Extract the [X, Y] coordinate from the center of the cell holding the provided text.  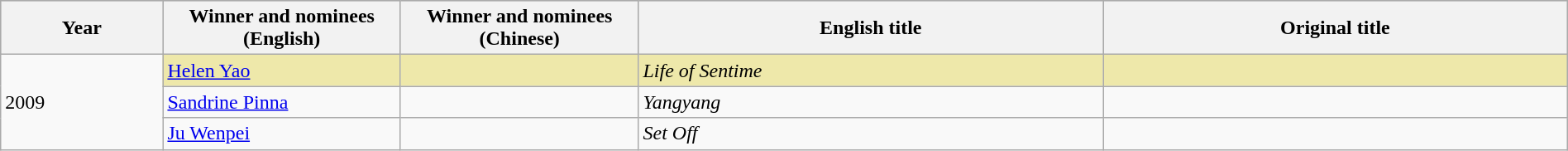
Yangyang [871, 102]
Ju Wenpei [282, 134]
Original title [1336, 28]
Year [82, 28]
English title [871, 28]
2009 [82, 102]
Set Off [871, 134]
Helen Yao [282, 71]
Winner and nominees(Chinese) [519, 28]
Life of Sentime [871, 71]
Winner and nominees(English) [282, 28]
Sandrine Pinna [282, 102]
